Pinpoint the cell where the given text exists, returning its [x, y] midpoint coordinate. 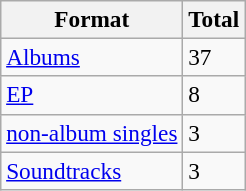
Total [214, 19]
Soundtracks [92, 170]
Albums [92, 57]
Format [92, 19]
8 [214, 95]
non-album singles [92, 133]
EP [92, 95]
37 [214, 57]
